Capture the cell that displays the provided text and extract its (X, Y) central coordinate. 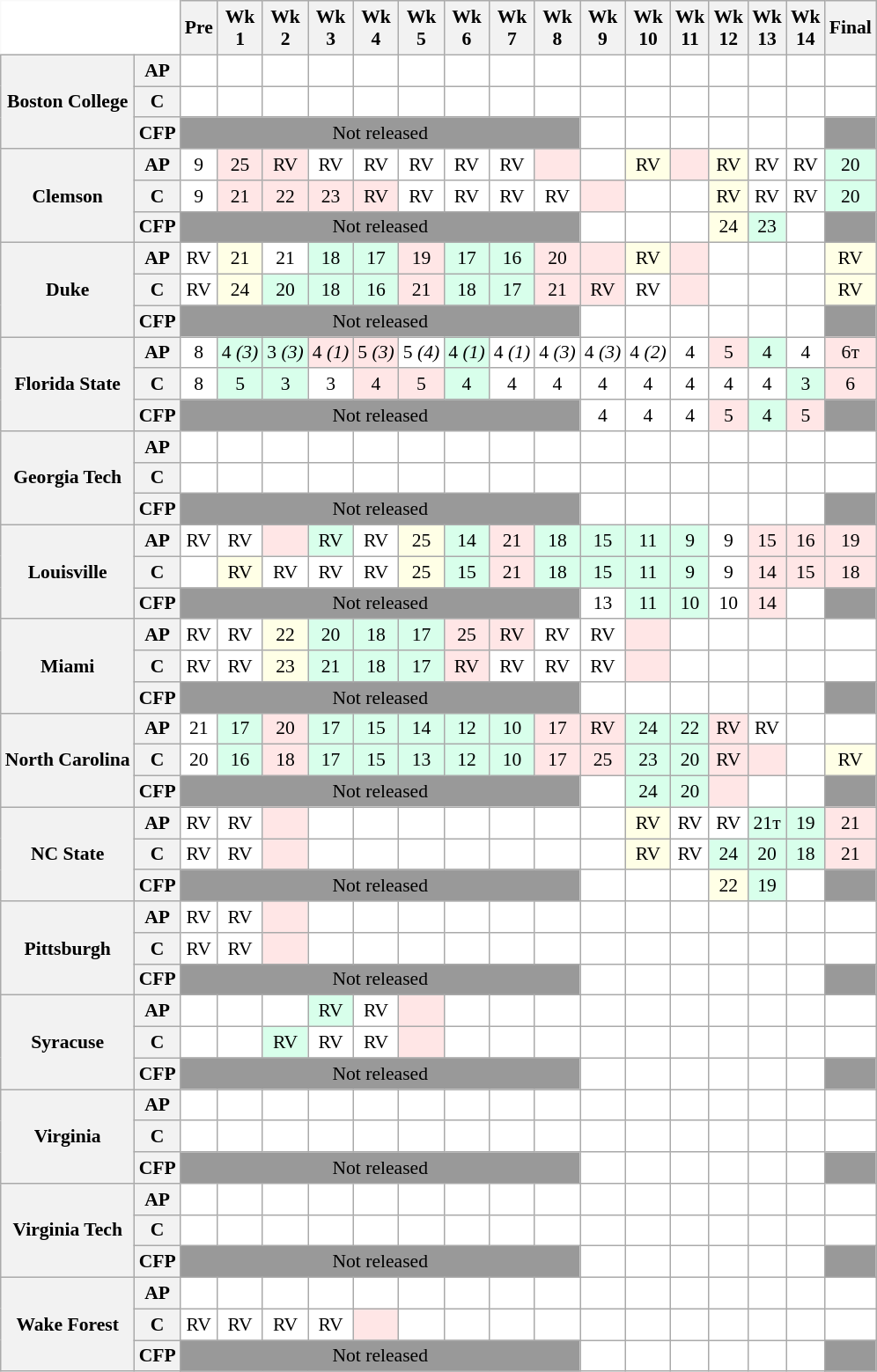
Duke (68, 290)
Wk6 (467, 28)
Wk12 (728, 28)
6т (851, 353)
Wake Forest (68, 1325)
Wk11 (690, 28)
Wk4 (375, 28)
Pre (199, 28)
Wk14 (806, 28)
3 (3) (285, 353)
5 (3) (375, 353)
5 (4) (421, 353)
Wk9 (602, 28)
Final (851, 28)
North Carolina (68, 760)
Wk10 (648, 28)
Florida State (68, 384)
Wk2 (285, 28)
Virginia Tech (68, 1230)
Wk13 (767, 28)
21т (767, 823)
6 (851, 385)
Louisville (68, 572)
Wk3 (331, 28)
4 (2) (648, 353)
Wk8 (556, 28)
Wk5 (421, 28)
Boston College (68, 102)
Clemson (68, 195)
Virginia (68, 1137)
NC State (68, 854)
Wk7 (512, 28)
Georgia Tech (68, 479)
Pittsburgh (68, 949)
Syracuse (68, 1042)
Wk1 (240, 28)
Miami (68, 667)
